Determine the [X, Y] coordinate at the center of the cell enclosing the given text.  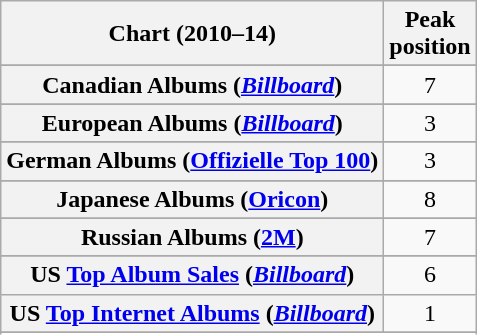
Russian Albums (2M) [192, 237]
German Albums (Offizielle Top 100) [192, 161]
Canadian Albums (Billboard) [192, 85]
Peakposition [430, 34]
8 [430, 199]
1 [430, 313]
US Top Internet Albums (Billboard) [192, 313]
European Albums (Billboard) [192, 123]
Chart (2010–14) [192, 34]
6 [430, 275]
US Top Album Sales (Billboard) [192, 275]
Japanese Albums (Oricon) [192, 199]
